Determine the (X, Y) coordinate at the center of the cell enclosing the given text.  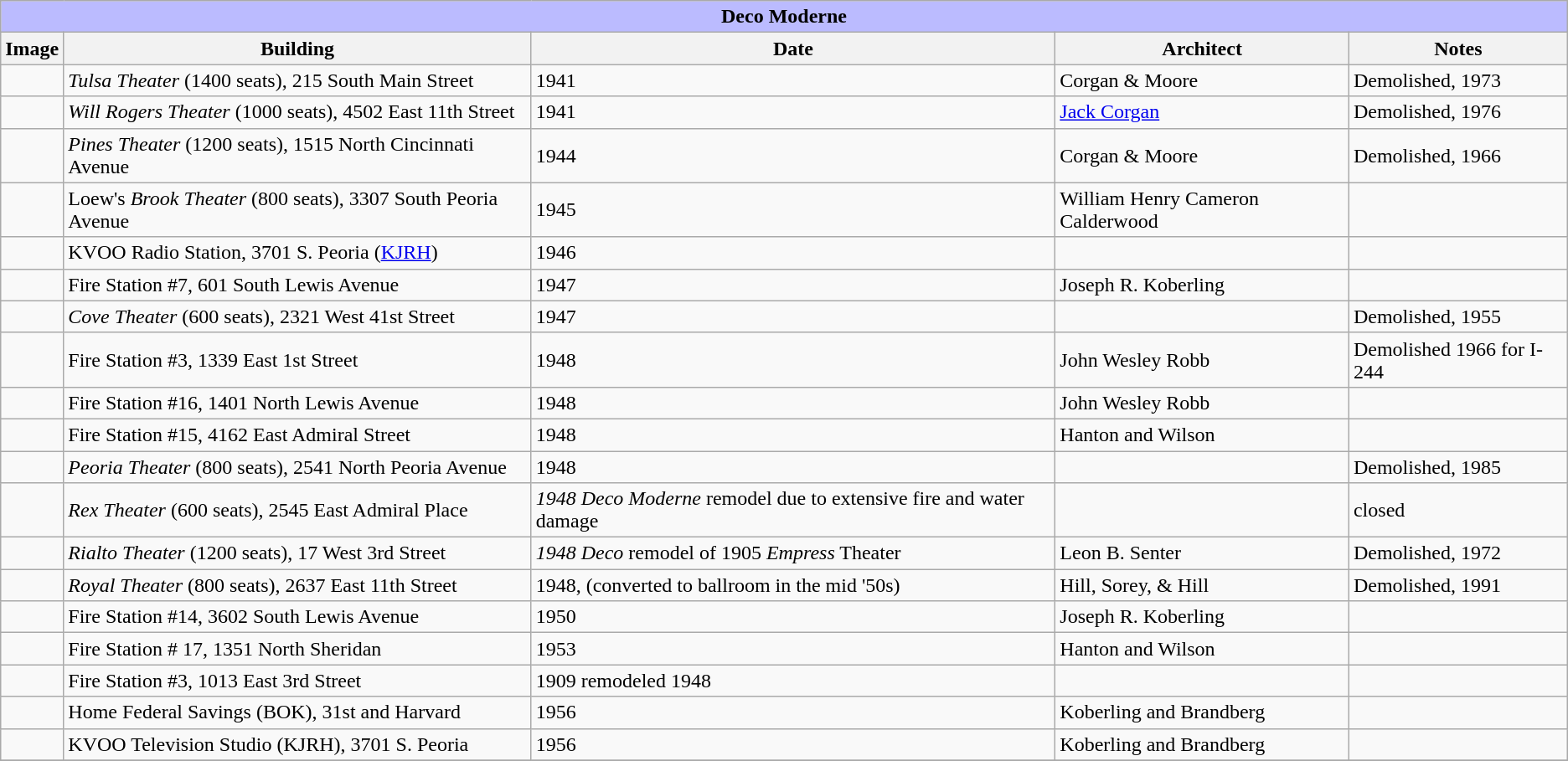
Demolished, 1966 (1457, 156)
Architect (1203, 49)
Pines Theater (1200 seats), 1515 North Cincinnati Avenue (297, 156)
Rialto Theater (1200 seats), 17 West 3rd Street (297, 553)
1944 (793, 156)
KVOO Radio Station, 3701 S. Peoria (KJRH) (297, 253)
Cove Theater (600 seats), 2321 West 41st Street (297, 316)
Demolished, 1985 (1457, 466)
Deco Moderne (784, 17)
Date (793, 49)
1945 (793, 209)
1953 (793, 649)
Rex Theater (600 seats), 2545 East Admiral Place (297, 511)
Fire Station # 17, 1351 North Sheridan (297, 649)
Demolished, 1991 (1457, 585)
1909 remodeled 1948 (793, 681)
Demolished, 1973 (1457, 80)
Demolished, 1972 (1457, 553)
Fire Station #15, 4162 East Admiral Street (297, 434)
1948 Deco remodel of 1905 Empress Theater (793, 553)
Hill, Sorey, & Hill (1203, 585)
KVOO Television Studio (KJRH), 3701 S. Peoria (297, 744)
Fire Station #3, 1339 East 1st Street (297, 360)
Demolished, 1976 (1457, 112)
William Henry Cameron Calderwood (1203, 209)
1948, (converted to ballroom in the mid '50s) (793, 585)
Fire Station #3, 1013 East 3rd Street (297, 681)
Building (297, 49)
Fire Station #7, 601 South Lewis Avenue (297, 285)
1946 (793, 253)
Home Federal Savings (BOK), 31st and Harvard (297, 712)
Leon B. Senter (1203, 553)
1948 Deco Moderne remodel due to extensive fire and water damage (793, 511)
Image (32, 49)
Demolished, 1955 (1457, 316)
Jack Corgan (1203, 112)
1950 (793, 617)
Loew's Brook Theater (800 seats), 3307 South Peoria Avenue (297, 209)
Fire Station #16, 1401 North Lewis Avenue (297, 403)
Royal Theater (800 seats), 2637 East 11th Street (297, 585)
closed (1457, 511)
Peoria Theater (800 seats), 2541 North Peoria Avenue (297, 466)
Demolished 1966 for I-244 (1457, 360)
Will Rogers Theater (1000 seats), 4502 East 11th Street (297, 112)
Notes (1457, 49)
Fire Station #14, 3602 South Lewis Avenue (297, 617)
Tulsa Theater (1400 seats), 215 South Main Street (297, 80)
